Capture the cell that displays the provided text and extract its [x, y] central coordinate. 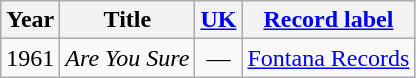
UK [218, 20]
— [218, 58]
Record label [328, 20]
Are You Sure [128, 58]
1961 [30, 58]
Year [30, 20]
Fontana Records [328, 58]
Title [128, 20]
